Capture the cell that displays the provided text and extract its [X, Y] central coordinate. 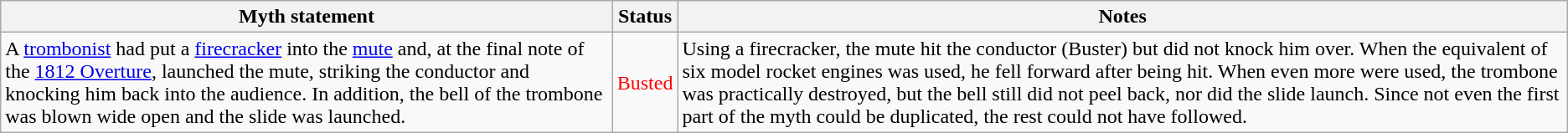
Busted [645, 82]
Myth statement [307, 17]
Notes [1122, 17]
Status [645, 17]
